From the cell containing the given text, extract its center point as (x, y) coordinate. 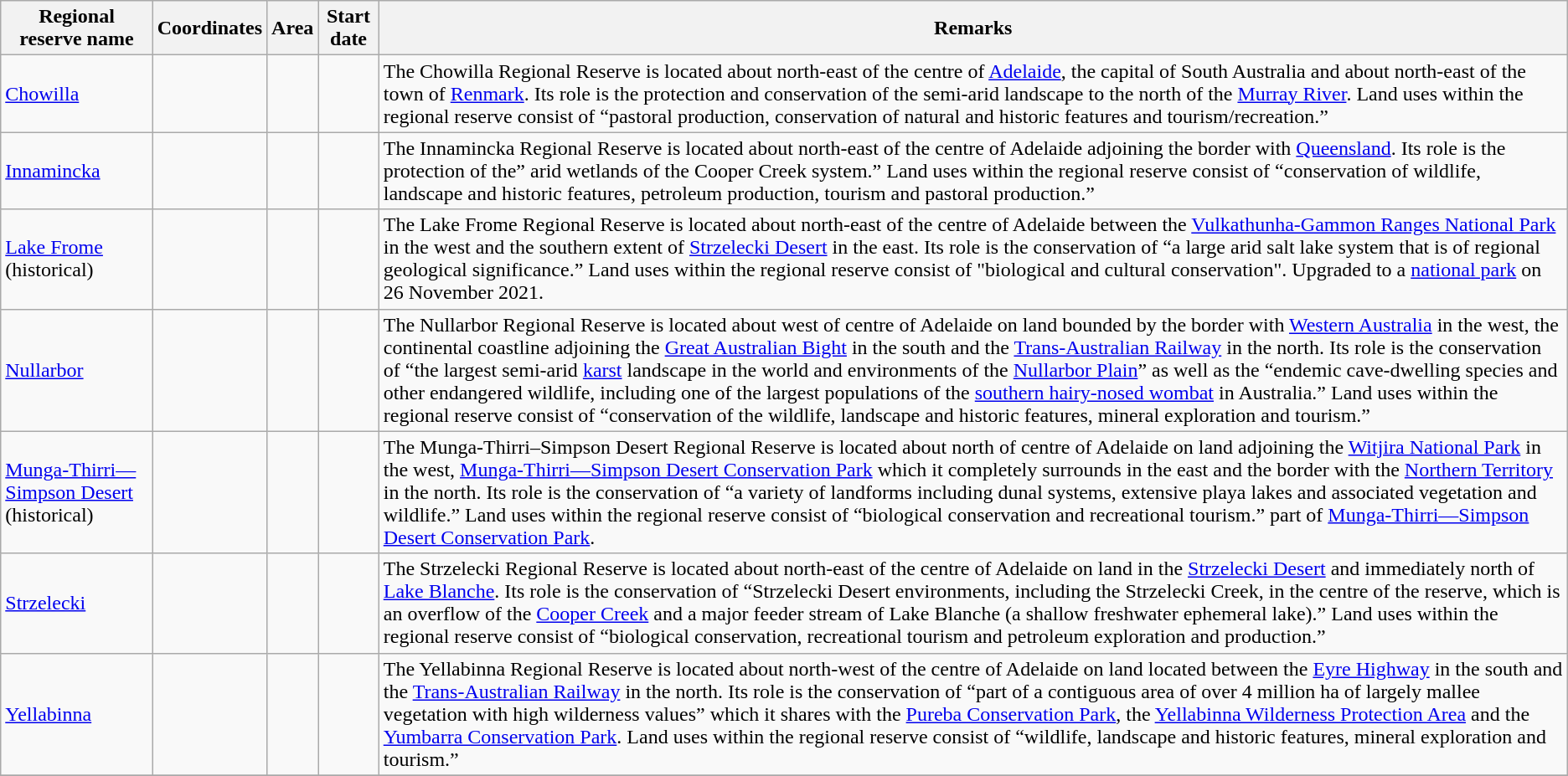
Area (293, 28)
Regional reserve name (77, 28)
Chowilla (77, 94)
Lake Frome (historical) (77, 260)
Strzelecki (77, 603)
Yellabinna (77, 714)
Start date (348, 28)
Remarks (973, 28)
Coordinates (209, 28)
Nullarbor (77, 370)
Munga-Thirri—Simpson Desert (historical) (77, 492)
Innamincka (77, 171)
